Locate the cell with the specified text and output its [x, y] center coordinate. 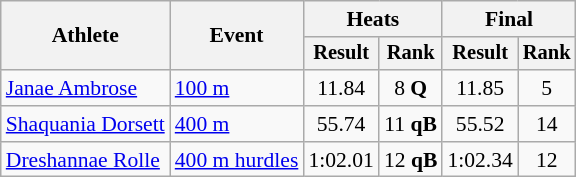
11 qB [411, 124]
55.52 [480, 124]
8 Q [411, 88]
11.85 [480, 88]
5 [547, 88]
Event [237, 36]
100 m [237, 88]
400 m [237, 124]
11.84 [340, 88]
Final [508, 19]
Shaquania Dorsett [86, 124]
Athlete [86, 36]
Heats [372, 19]
Janae Ambrose [86, 88]
55.74 [340, 124]
14 [547, 124]
